Provide the (x, y) coordinate of the cell's center where the given text is located.  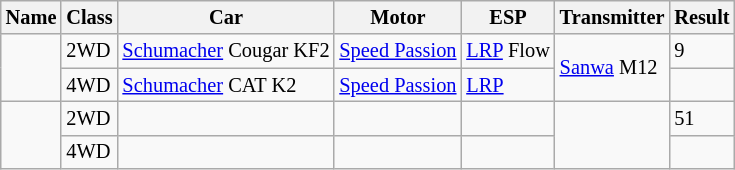
Result (702, 17)
Car (226, 17)
ESP (508, 17)
Schumacher Cougar KF2 (226, 51)
Sanwa M12 (612, 68)
Motor (398, 17)
Class (89, 17)
51 (702, 118)
LRP (508, 85)
Schumacher CAT K2 (226, 85)
LRP Flow (508, 51)
Name (32, 17)
9 (702, 51)
Transmitter (612, 17)
